Detect which cell encompasses the target text, then output its [x, y] center coordinate. 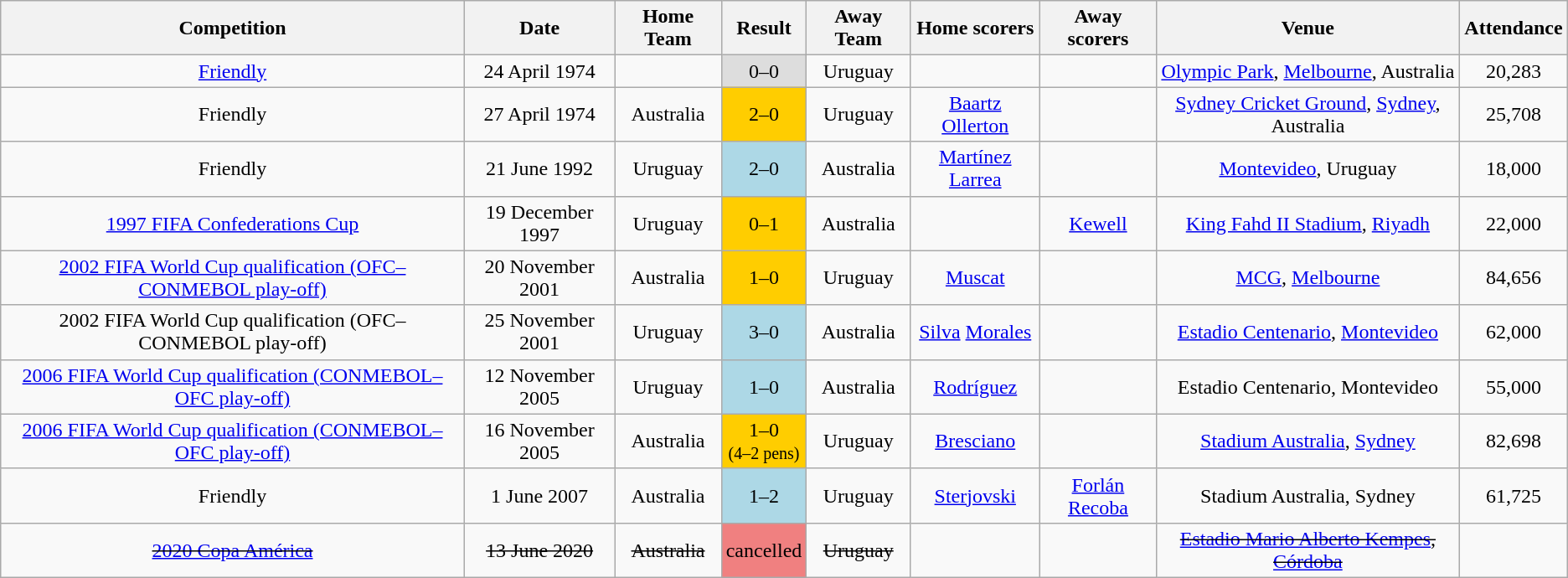
cancelled [764, 550]
0–1 [764, 223]
20,283 [1514, 71]
12 November 2005 [539, 387]
3–0 [764, 332]
Away Team [859, 28]
Date [539, 28]
Away scorers [1098, 28]
21 June 1992 [539, 169]
1997 FIFA Confederations Cup [233, 223]
Attendance [1514, 28]
Martínez Larrea [975, 169]
0–0 [764, 71]
1 June 2007 [539, 496]
Result [764, 28]
Sterjovski [975, 496]
Estadio Mario Alberto Kempes, Córdoba [1308, 550]
Bresciano [975, 441]
Venue [1308, 28]
13 June 2020 [539, 550]
Home scorers [975, 28]
61,725 [1514, 496]
Olympic Park, Melbourne, Australia [1308, 71]
20 November 2001 [539, 278]
82,698 [1514, 441]
55,000 [1514, 387]
18,000 [1514, 169]
1–2 [764, 496]
Montevideo, Uruguay [1308, 169]
Forlán Recoba [1098, 496]
22,000 [1514, 223]
Baartz Ollerton [975, 114]
84,656 [1514, 278]
Rodríguez [975, 387]
2020 Copa América [233, 550]
King Fahd II Stadium, Riyadh [1308, 223]
25,708 [1514, 114]
Sydney Cricket Ground, Sydney, Australia [1308, 114]
Home Team [668, 28]
19 December 1997 [539, 223]
Competition [233, 28]
MCG, Melbourne [1308, 278]
27 April 1974 [539, 114]
62,000 [1514, 332]
16 November 2005 [539, 441]
25 November 2001 [539, 332]
24 April 1974 [539, 71]
Kewell [1098, 223]
Silva Morales [975, 332]
Muscat [975, 278]
1–0(4–2 pens) [764, 441]
